Detect which cell encompasses the target text, then output its (x, y) center coordinate. 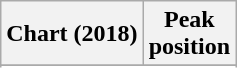
Peak position (189, 34)
Chart (2018) (72, 34)
